Search for the cell housing the specified text and yield its (X, Y) center coordinate. 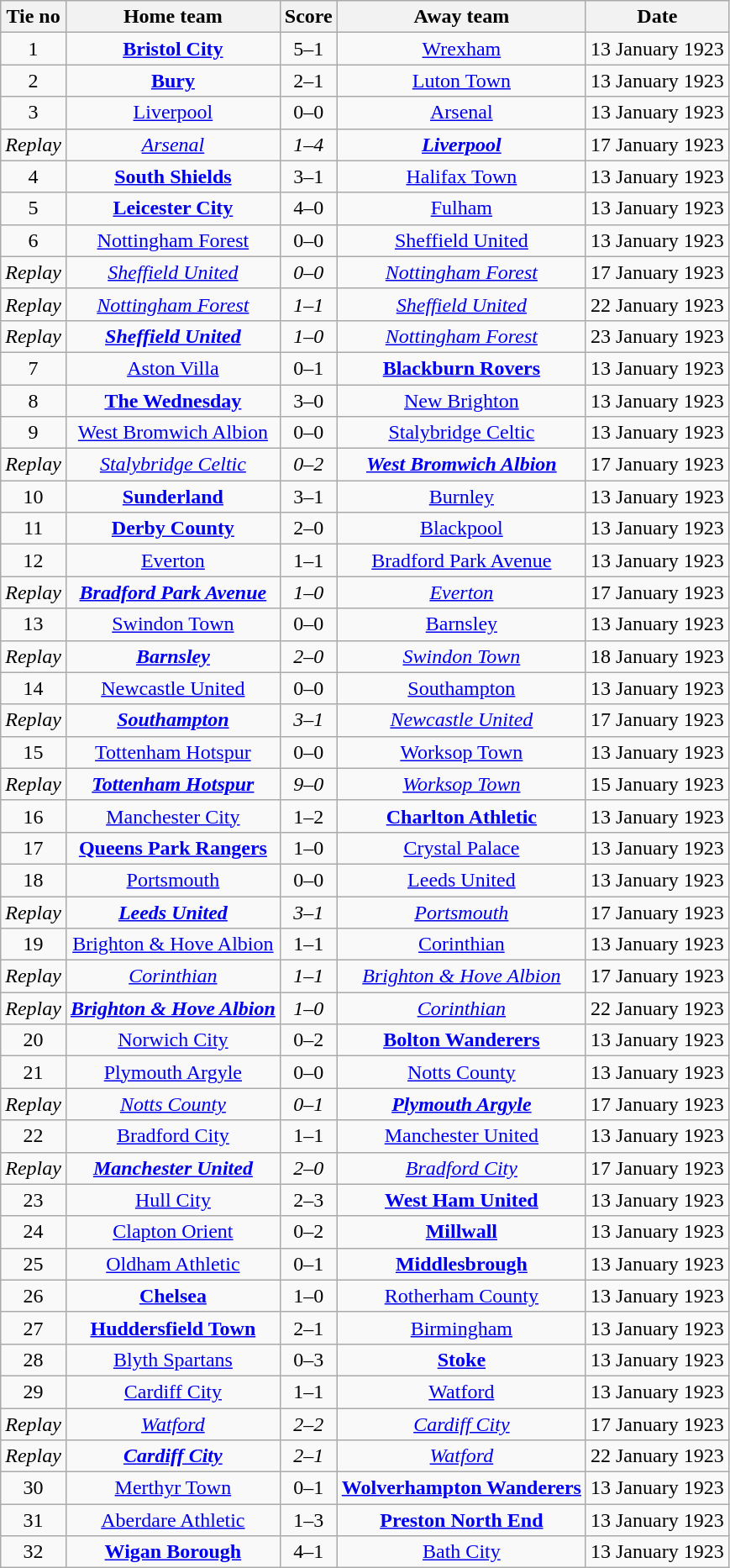
21 (34, 1072)
Aston Villa (173, 368)
Derby County (173, 529)
32 (34, 1552)
Bristol City (173, 49)
Blyth Spartans (173, 1360)
0–3 (308, 1360)
3–0 (308, 401)
15 (34, 752)
Birmingham (461, 1328)
Blackburn Rovers (461, 368)
Merthyr Town (173, 1488)
1 (34, 49)
Clapton Orient (173, 1232)
2 (34, 81)
18 (34, 880)
Wrexham (461, 49)
9–0 (308, 784)
Chelsea (173, 1296)
Queens Park Rangers (173, 848)
2–3 (308, 1200)
25 (34, 1264)
1–3 (308, 1520)
20 (34, 1040)
Oldham Athletic (173, 1264)
5–1 (308, 49)
Aberdare Athletic (173, 1520)
23 (34, 1200)
Crystal Palace (461, 848)
11 (34, 529)
3 (34, 113)
23 January 1923 (657, 336)
17 (34, 848)
2–2 (308, 1424)
Score (308, 17)
9 (34, 433)
Bolton Wanderers (461, 1040)
4 (34, 176)
West Ham United (461, 1200)
Home team (173, 17)
16 (34, 816)
Halifax Town (461, 176)
4–0 (308, 208)
1–2 (308, 816)
8 (34, 401)
Sunderland (173, 497)
Rotherham County (461, 1296)
10 (34, 497)
New Brighton (461, 401)
Preston North End (461, 1520)
Charlton Athletic (461, 816)
Stoke (461, 1360)
13 (34, 624)
Bath City (461, 1552)
6 (34, 240)
Blackpool (461, 529)
1–4 (308, 145)
Leicester City (173, 208)
Date (657, 17)
24 (34, 1232)
26 (34, 1296)
22 (34, 1136)
29 (34, 1392)
Millwall (461, 1232)
12 (34, 560)
Manchester City (173, 816)
14 (34, 688)
Middlesbrough (461, 1264)
Wigan Borough (173, 1552)
South Shields (173, 176)
Away team (461, 17)
Luton Town (461, 81)
Burnley (461, 497)
31 (34, 1520)
Bury (173, 81)
7 (34, 368)
5 (34, 208)
Norwich City (173, 1040)
4–1 (308, 1552)
18 January 1923 (657, 656)
28 (34, 1360)
Fulham (461, 208)
19 (34, 944)
27 (34, 1328)
The Wednesday (173, 401)
Tie no (34, 17)
Huddersfield Town (173, 1328)
30 (34, 1488)
15 January 1923 (657, 784)
Wolverhampton Wanderers (461, 1488)
Hull City (173, 1200)
